From the cell containing the given text, extract its center point as [x, y] coordinate. 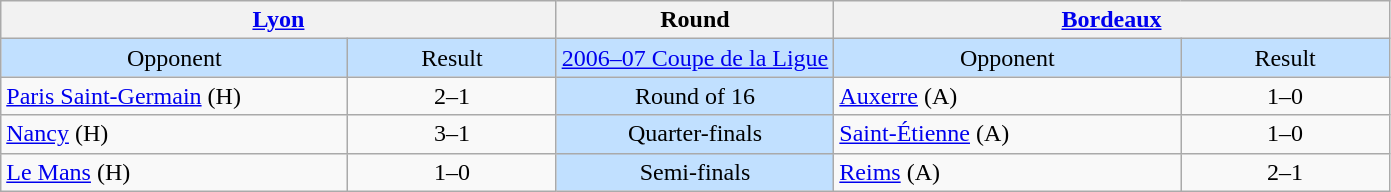
Quarter-finals [695, 134]
Saint-Étienne (A) [1008, 134]
Paris Saint-Germain (H) [174, 96]
Bordeaux [1112, 20]
Lyon [278, 20]
3–1 [452, 134]
Nancy (H) [174, 134]
Auxerre (A) [1008, 96]
2006–07 Coupe de la Ligue [695, 58]
Le Mans (H) [174, 172]
Round of 16 [695, 96]
Round [695, 20]
Reims (A) [1008, 172]
Semi-finals [695, 172]
